For the text-containing cell, return its midpoint in (x, y) coordinate format. 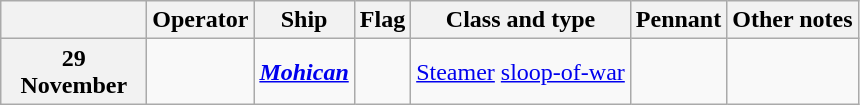
Mohican (304, 72)
Ship (304, 20)
29 November (74, 72)
Class and type (521, 20)
Flag (382, 20)
Operator (200, 20)
Pennant (678, 20)
Other notes (792, 20)
Steamer sloop-of-war (521, 72)
